Find where the given text appears and provide that cell's center as (x, y) coordinate. 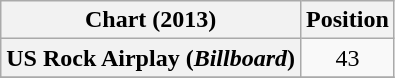
Position (348, 20)
43 (348, 58)
Chart (2013) (151, 20)
US Rock Airplay (Billboard) (151, 58)
